Identify which cell holds the provided text, then report its [X, Y] central coordinate. 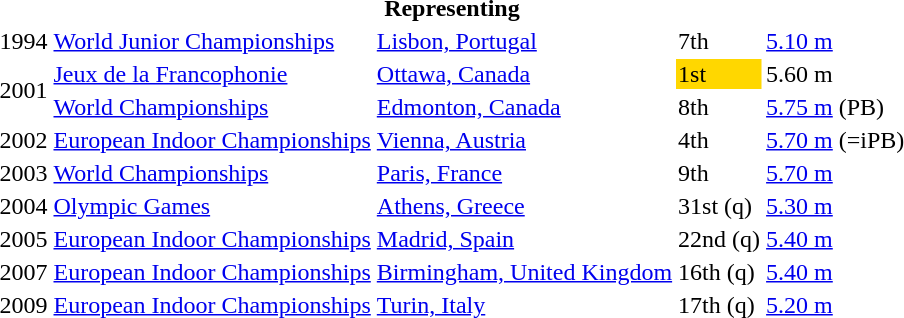
Ottawa, Canada [524, 74]
Jeux de la Francophonie [212, 74]
Vienna, Austria [524, 140]
4th [720, 140]
World Junior Championships [212, 41]
Edmonton, Canada [524, 107]
31st (q) [720, 206]
Lisbon, Portugal [524, 41]
Madrid, Spain [524, 239]
7th [720, 41]
1st [720, 74]
Athens, Greece [524, 206]
9th [720, 173]
16th (q) [720, 272]
8th [720, 107]
Paris, France [524, 173]
Birmingham, United Kingdom [524, 272]
22nd (q) [720, 239]
Olympic Games [212, 206]
